Capture the cell that displays the provided text and extract its [X, Y] central coordinate. 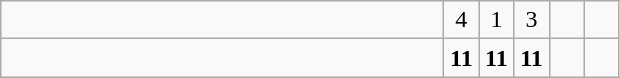
3 [532, 20]
4 [462, 20]
1 [496, 20]
